Return [x, y] of the center of cell containing provided text 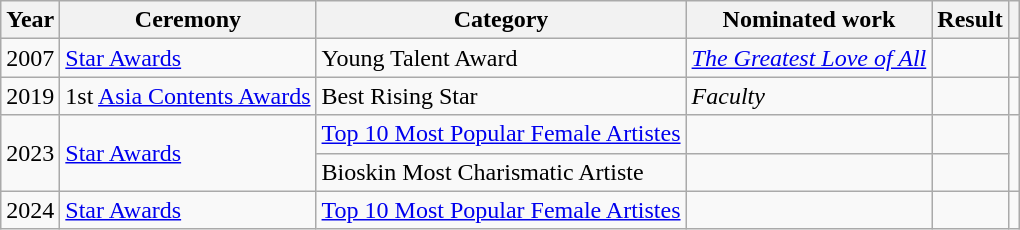
The Greatest Love of All [809, 58]
2024 [30, 210]
Nominated work [809, 20]
Faculty [809, 96]
Bioskin Most Charismatic Artiste [501, 172]
2019 [30, 96]
2007 [30, 58]
Ceremony [188, 20]
1st Asia Contents Awards [188, 96]
2023 [30, 153]
Category [501, 20]
Result [970, 20]
Best Rising Star [501, 96]
Young Talent Award [501, 58]
Year [30, 20]
